Search for the cell housing the specified text and yield its [x, y] center coordinate. 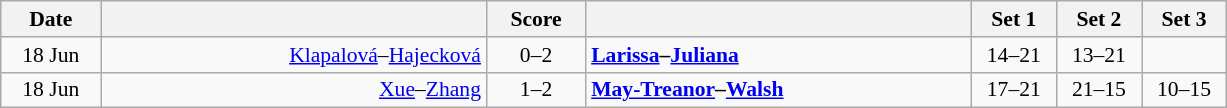
Larissa–Juliana [778, 55]
Xue–Zhang [294, 90]
13–21 [1098, 55]
0–2 [536, 55]
Score [536, 19]
Set 2 [1098, 19]
21–15 [1098, 90]
May-Treanor–Walsh [778, 90]
10–15 [1184, 90]
17–21 [1014, 90]
Klapalová–Hajecková [294, 55]
Date [51, 19]
1–2 [536, 90]
14–21 [1014, 55]
Set 3 [1184, 19]
Set 1 [1014, 19]
